Capture the cell that displays the provided text and extract its (X, Y) central coordinate. 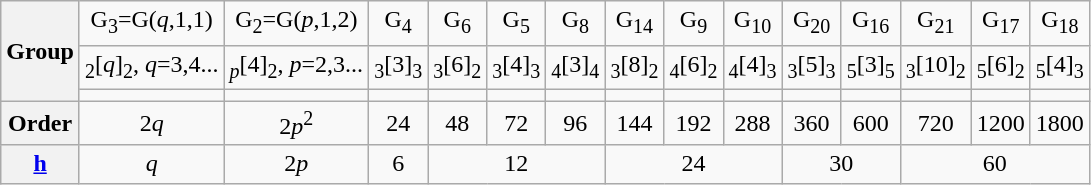
3[4]3 (516, 67)
144 (634, 122)
3[8]2 (634, 67)
4[4]3 (752, 67)
G20 (812, 23)
Order (40, 122)
6 (398, 164)
G6 (458, 23)
G21 (936, 23)
2p (296, 164)
192 (694, 122)
3[10]2 (936, 67)
30 (841, 164)
p[4]2, p=2,3... (296, 67)
5[6]2 (1000, 67)
G10 (752, 23)
G3=G(q,1,1) (152, 23)
60 (994, 164)
G17 (1000, 23)
G14 (634, 23)
G18 (1060, 23)
5[4]3 (1060, 67)
360 (812, 122)
G16 (870, 23)
48 (458, 122)
1800 (1060, 122)
h (40, 164)
3[3]3 (398, 67)
720 (936, 122)
1200 (1000, 122)
600 (870, 122)
12 (516, 164)
G9 (694, 23)
4[6]2 (694, 67)
Group (40, 51)
96 (576, 122)
q (152, 164)
G4 (398, 23)
72 (516, 122)
4[3]4 (576, 67)
G2=G(p,1,2) (296, 23)
5[3]5 (870, 67)
2[q]2, q=3,4... (152, 67)
G8 (576, 23)
G5 (516, 23)
3[6]2 (458, 67)
2p2 (296, 122)
3[5]3 (812, 67)
288 (752, 122)
2q (152, 122)
